Return (x, y) of the center of cell containing provided text 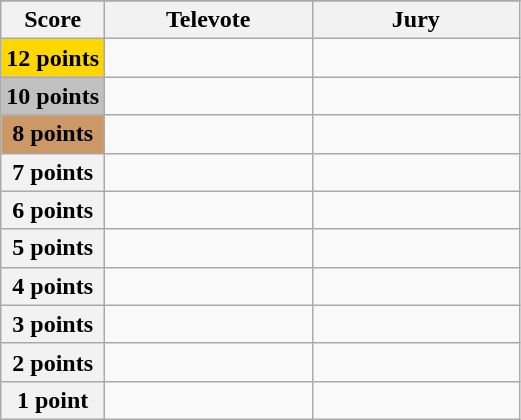
Score (53, 20)
6 points (53, 210)
Televote (209, 20)
7 points (53, 172)
12 points (53, 58)
3 points (53, 324)
Jury (416, 20)
10 points (53, 96)
5 points (53, 248)
4 points (53, 286)
8 points (53, 134)
1 point (53, 400)
2 points (53, 362)
